Extract the [X, Y] coordinate from the center of the cell holding the provided text.  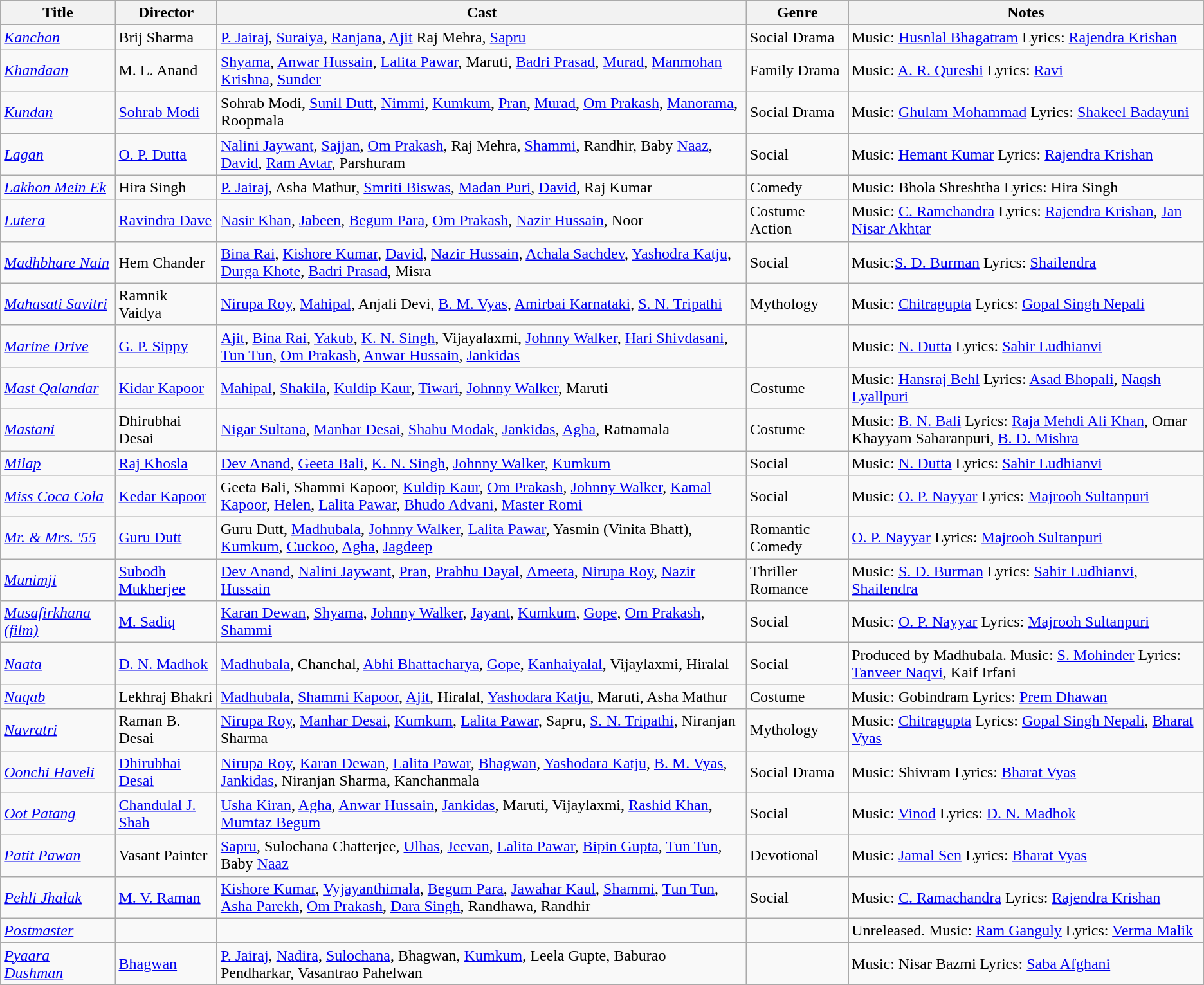
Music: C. Ramachandra Lyrics: Rajendra Krishan [1026, 897]
Lekhraj Bhakri [166, 697]
Romantic Comedy [798, 538]
Cast [481, 13]
Comedy [798, 187]
Music:S. D. Burman Lyrics: Shailendra [1026, 262]
Title [58, 13]
Guru Dutt, Madhubala, Johnny Walker, Lalita Pawar, Yasmin (Vinita Bhatt), Kumkum, Cuckoo, Agha, Jagdeep [481, 538]
Director [166, 13]
Kanchan [58, 37]
Raman B. Desai [166, 730]
Family Drama [798, 71]
Postmaster [58, 930]
Kedar Kapoor [166, 497]
Shyama, Anwar Hussain, Lalita Pawar, Maruti, Badri Prasad, Murad, Manmohan Krishna, Sunder [481, 71]
M. V. Raman [166, 897]
Produced by Madhubala. Music: S. Mohinder Lyrics: Tanveer Naqvi, Kaif Irfani [1026, 664]
Mahipal, Shakila, Kuldip Kaur, Tiwari, Johnny Walker, Maruti [481, 387]
Mast Qalandar [58, 387]
Karan Dewan, Shyama, Johnny Walker, Jayant, Kumkum, Gope, Om Prakash, Shammi [481, 621]
Mahasati Savitri [58, 304]
Naata [58, 664]
Geeta Bali, Shammi Kapoor, Kuldip Kaur, Om Prakash, Johnny Walker, Kamal Kapoor, Helen, Lalita Pawar, Bhudo Advani, Master Romi [481, 497]
Music: Jamal Sen Lyrics: Bharat Vyas [1026, 856]
Ramnik Vaidya [166, 304]
M. Sadiq [166, 621]
Dev Anand, Geeta Bali, K. N. Singh, Johnny Walker, Kumkum [481, 463]
Mastani [58, 430]
O. P. Dutta [166, 154]
M. L. Anand [166, 71]
Patit Pawan [58, 856]
Usha Kiran, Agha, Anwar Hussain, Jankidas, Maruti, Vijaylaxmi, Rashid Khan, Mumtaz Begum [481, 813]
Khandaan [58, 71]
Nigar Sultana, Manhar Desai, Shahu Modak, Jankidas, Agha, Ratnamala [481, 430]
Music: Hemant Kumar Lyrics: Rajendra Krishan [1026, 154]
Bhagwan [166, 964]
Ravindra Dave [166, 220]
Lakhon Mein Ek [58, 187]
Kishore Kumar, Vyjayanthimala, Begum Para, Jawahar Kaul, Shammi, Tun Tun, Asha Parekh, Om Prakash, Dara Singh, Randhawa, Randhir [481, 897]
P. Jairaj, Suraiya, Ranjana, Ajit Raj Mehra, Sapru [481, 37]
Lutera [58, 220]
Ajit, Bina Rai, Yakub, K. N. Singh, Vijayalaxmi, Johnny Walker, Hari Shivdasani, Tun Tun, Om Prakash, Anwar Hussain, Jankidas [481, 346]
Music: S. D. Burman Lyrics: Sahir Ludhianvi, Shailendra [1026, 580]
Hem Chander [166, 262]
Notes [1026, 13]
Sapru, Sulochana Chatterjee, Ulhas, Jeevan, Lalita Pawar, Bipin Gupta, Tun Tun, Baby Naaz [481, 856]
Bina Rai, Kishore Kumar, David, Nazir Hussain, Achala Sachdev, Yashodra Katju, Durga Khote, Badri Prasad, Misra [481, 262]
Pehli Jhalak [58, 897]
Milap [58, 463]
Unreleased. Music: Ram Ganguly Lyrics: Verma Malik [1026, 930]
Hira Singh [166, 187]
Music: Bhola Shreshtha Lyrics: Hira Singh [1026, 187]
Sohrab Modi [166, 112]
O. P. Nayyar Lyrics: Majrooh Sultanpuri [1026, 538]
Music: A. R. Qureshi Lyrics: Ravi [1026, 71]
Sohrab Modi, Sunil Dutt, Nimmi, Kumkum, Pran, Murad, Om Prakash, Manorama, Roopmala [481, 112]
Nirupa Roy, Karan Dewan, Lalita Pawar, Bhagwan, Yashodara Katju, B. M. Vyas, Jankidas, Niranjan Sharma, Kanchanmala [481, 772]
Oonchi Haveli [58, 772]
Naqab [58, 697]
Music: B. N. Bali Lyrics: Raja Mehdi Ali Khan, Omar Khayyam Saharanpuri, B. D. Mishra [1026, 430]
Music: Chitragupta Lyrics: Gopal Singh Nepali, Bharat Vyas [1026, 730]
Nirupa Roy, Mahipal, Anjali Devi, B. M. Vyas, Amirbai Karnataki, S. N. Tripathi [481, 304]
Marine Drive [58, 346]
Chandulal J. Shah [166, 813]
Subodh Mukherjee [166, 580]
Miss Coca Cola [58, 497]
D. N. Madhok [166, 664]
Madhubala, Chanchal, Abhi Bhattacharya, Gope, Kanhaiyalal, Vijaylaxmi, Hiralal [481, 664]
Kundan [58, 112]
Music: Hansraj Behl Lyrics: Asad Bhopali, Naqsh Lyallpuri [1026, 387]
Mr. & Mrs. '55 [58, 538]
Nasir Khan, Jabeen, Begum Para, Om Prakash, Nazir Hussain, Noor [481, 220]
Oot Patang [58, 813]
Pyaara Dushman [58, 964]
Lagan [58, 154]
Kidar Kapoor [166, 387]
Costume Action [798, 220]
P. Jairaj, Asha Mathur, Smriti Biswas, Madan Puri, David, Raj Kumar [481, 187]
Guru Dutt [166, 538]
Genre [798, 13]
Madhbhare Nain [58, 262]
Nalini Jaywant, Sajjan, Om Prakash, Raj Mehra, Shammi, Randhir, Baby Naaz, David, Ram Avtar, Parshuram [481, 154]
Munimji [58, 580]
Music: Vinod Lyrics: D. N. Madhok [1026, 813]
Music: Gobindram Lyrics: Prem Dhawan [1026, 697]
Devotional [798, 856]
Musafirkhana (film) [58, 621]
Vasant Painter [166, 856]
Nirupa Roy, Manhar Desai, Kumkum, Lalita Pawar, Sapru, S. N. Tripathi, Niranjan Sharma [481, 730]
Music: C. Ramchandra Lyrics: Rajendra Krishan, Jan Nisar Akhtar [1026, 220]
Thriller Romance [798, 580]
Music: Ghulam Mohammad Lyrics: Shakeel Badayuni [1026, 112]
Music: Chitragupta Lyrics: Gopal Singh Nepali [1026, 304]
Music: Nisar Bazmi Lyrics: Saba Afghani [1026, 964]
Dev Anand, Nalini Jaywant, Pran, Prabhu Dayal, Ameeta, Nirupa Roy, Nazir Hussain [481, 580]
Brij Sharma [166, 37]
Music: Husnlal Bhagatram Lyrics: Rajendra Krishan [1026, 37]
Navratri [58, 730]
Madhubala, Shammi Kapoor, Ajit, Hiralal, Yashodara Katju, Maruti, Asha Mathur [481, 697]
Raj Khosla [166, 463]
G. P. Sippy [166, 346]
Music: Shivram Lyrics: Bharat Vyas [1026, 772]
P. Jairaj, Nadira, Sulochana, Bhagwan, Kumkum, Leela Gupte, Baburao Pendharkar, Vasantrao Pahelwan [481, 964]
